For the text-containing cell, return its midpoint in [X, Y] coordinate format. 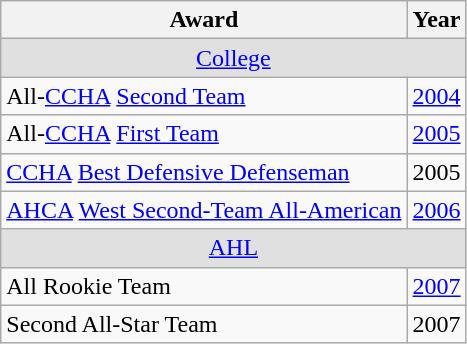
CCHA Best Defensive Defenseman [204, 172]
2006 [436, 210]
2004 [436, 96]
Second All-Star Team [204, 324]
All-CCHA First Team [204, 134]
All Rookie Team [204, 286]
College [234, 58]
AHL [234, 248]
All-CCHA Second Team [204, 96]
AHCA West Second-Team All-American [204, 210]
Award [204, 20]
Year [436, 20]
